Find where the given text appears and provide that cell's center as (x, y) coordinate. 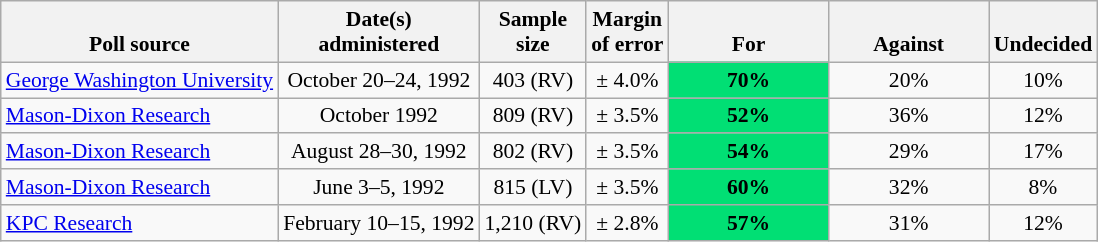
Against (909, 32)
George Washington University (140, 80)
54% (748, 152)
20% (909, 80)
815 (LV) (534, 187)
June 3–5, 1992 (378, 187)
17% (1043, 152)
Poll source (140, 32)
October 1992 (378, 116)
Samplesize (534, 32)
1,210 (RV) (534, 223)
57% (748, 223)
± 4.0% (627, 80)
60% (748, 187)
Date(s)administered (378, 32)
802 (RV) (534, 152)
Undecided (1043, 32)
8% (1043, 187)
29% (909, 152)
52% (748, 116)
32% (909, 187)
October 20–24, 1992 (378, 80)
31% (909, 223)
809 (RV) (534, 116)
KPC Research (140, 223)
February 10–15, 1992 (378, 223)
For (748, 32)
70% (748, 80)
403 (RV) (534, 80)
± 2.8% (627, 223)
36% (909, 116)
10% (1043, 80)
August 28–30, 1992 (378, 152)
Marginof error (627, 32)
